Search for the cell housing the specified text and yield its (X, Y) center coordinate. 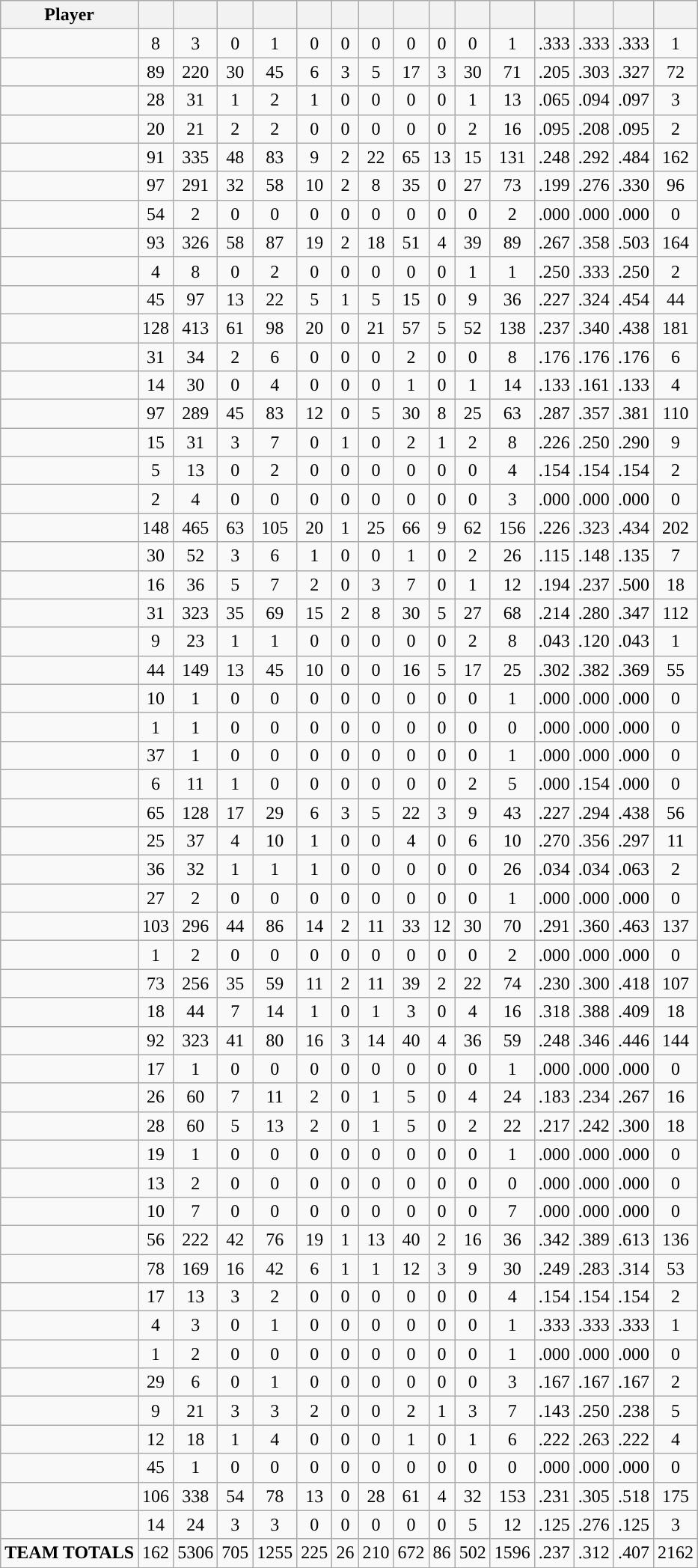
.205 (554, 72)
181 (675, 328)
.409 (633, 1012)
66 (411, 528)
.234 (594, 1097)
.214 (554, 613)
.270 (554, 841)
57 (411, 328)
105 (275, 528)
.382 (594, 670)
175 (675, 1496)
.356 (594, 841)
.194 (554, 585)
.446 (633, 1040)
33 (411, 927)
87 (275, 242)
70 (512, 927)
71 (512, 72)
136 (675, 1239)
Player (70, 15)
69 (275, 613)
.063 (633, 870)
.208 (594, 129)
672 (411, 1553)
.347 (633, 613)
107 (675, 983)
.148 (594, 556)
705 (235, 1553)
222 (196, 1239)
.303 (594, 72)
.297 (633, 841)
.340 (594, 328)
.143 (554, 1411)
.115 (554, 556)
53 (675, 1269)
98 (275, 328)
.283 (594, 1269)
153 (512, 1496)
.407 (633, 1553)
202 (675, 528)
.302 (554, 670)
465 (196, 528)
.388 (594, 1012)
.503 (633, 242)
74 (512, 983)
291 (196, 186)
2162 (675, 1553)
.389 (594, 1239)
502 (473, 1553)
55 (675, 670)
.518 (633, 1496)
.242 (594, 1126)
.357 (594, 414)
.330 (633, 186)
.135 (633, 556)
62 (473, 528)
51 (411, 242)
5306 (196, 1553)
413 (196, 328)
210 (376, 1553)
106 (156, 1496)
225 (314, 1553)
41 (235, 1040)
93 (156, 242)
68 (512, 613)
.381 (633, 414)
.161 (594, 385)
.500 (633, 585)
.280 (594, 613)
335 (196, 157)
92 (156, 1040)
91 (156, 157)
.358 (594, 242)
.613 (633, 1239)
.324 (594, 299)
.183 (554, 1097)
.346 (594, 1040)
137 (675, 927)
.287 (554, 414)
34 (196, 357)
96 (675, 186)
.199 (554, 186)
.463 (633, 927)
.369 (633, 670)
.292 (594, 157)
.097 (633, 100)
.360 (594, 927)
.342 (554, 1239)
338 (196, 1496)
.454 (633, 299)
326 (196, 242)
23 (196, 641)
.314 (633, 1269)
138 (512, 328)
296 (196, 927)
.418 (633, 983)
76 (275, 1239)
131 (512, 157)
.294 (594, 812)
169 (196, 1269)
.305 (594, 1496)
112 (675, 613)
.231 (554, 1496)
.263 (594, 1439)
.230 (554, 983)
.065 (554, 100)
.120 (594, 641)
148 (156, 528)
103 (156, 927)
.484 (633, 157)
.323 (594, 528)
.312 (594, 1553)
1596 (512, 1553)
164 (675, 242)
.318 (554, 1012)
289 (196, 414)
144 (675, 1040)
48 (235, 157)
TEAM TOTALS (70, 1553)
.217 (554, 1126)
80 (275, 1040)
.094 (594, 100)
.327 (633, 72)
220 (196, 72)
72 (675, 72)
.291 (554, 927)
43 (512, 812)
1255 (275, 1553)
256 (196, 983)
156 (512, 528)
149 (196, 670)
.434 (633, 528)
.249 (554, 1269)
.238 (633, 1411)
.290 (633, 442)
110 (675, 414)
